Output the (X, Y) coordinate of the center of the cell containing the given text.  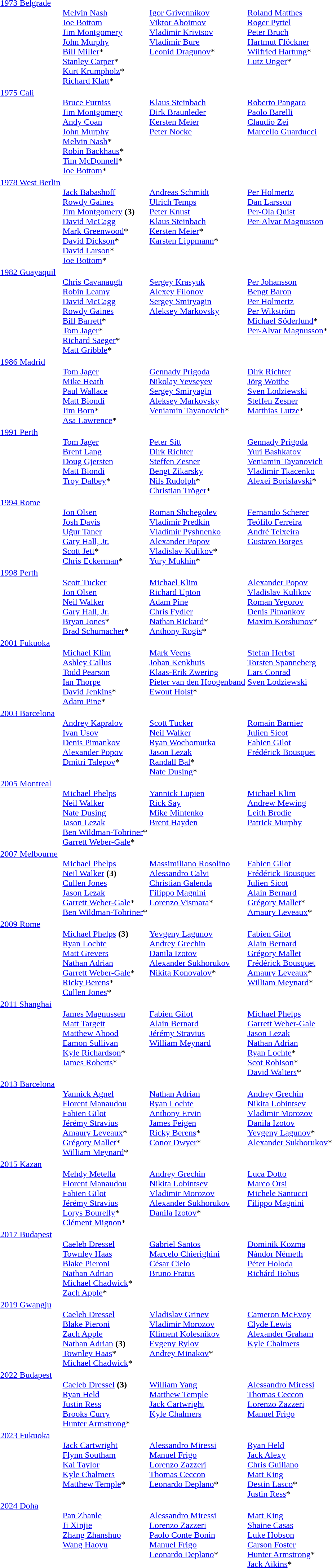
Jack BabashoffRowdy GainesJim Montgomery (3)David McCaggMark Greenwood*David Dickson*David Larson*Joe Bottom* (105, 221)
Jon OlsenJosh DavisUğur TanerGary Hall, Jr.Scott Jett*Chris Eckerman* (105, 532)
Mark VeensJohan KenkhuisKlaas-Erik ZweringPieter van den HoogenbandEwout Holst* (198, 672)
James MagnussenMatt TargettMatthew AboodEamon SullivanKyle Richardson*James Roberts* (105, 1038)
Nathan AdrianRyan LochteAnthony ErvinJames FeigenRicky Berens*Conor Dwyer* (198, 1118)
Gennady PrigodaNikolay YevseyevSergey SmiryaginAleksey MarkovskyVeniamin Tayanovich* (198, 391)
Yannick LupienRick SayMike MintenkoBrent Hayden (198, 813)
Klaus SteinbachDirk BraunlederKersten MeierPeter Nocke (198, 132)
Scott TuckerJon OlsenNeil WalkerGary Hall, Jr.Bryan Jones*Brad Schumacher* (105, 602)
Jack CartwrightFlynn SouthamKai TaylorKyle ChalmersMatthew Temple* (105, 1465)
Tom JagerBrent LangDoug GjerstenMatt BiondiTroy Dalbey* (105, 461)
Michael KlimRichard UptonAdam PineChris FydlerNathan Rickard*Anthony Rogis* (198, 602)
Caeleb DresselBlake PieroniZach AppleNathan Adrian (3)Townley Haas*Michael Chadwick* (105, 1334)
Alessandro MiressiManuel FrigoLorenzo ZazzeriThomas CecconLeonardo Deplano* (198, 1465)
Andrey KapralovIvan UsovDenis PimankovAlexander PopovDmitri Talepov* (105, 742)
Yevgeny LagunovAndrey GrechinDanila IzotovAlexander SukhorukovNikita Konovalov* (198, 958)
Michael PhelpsNeil Walker (3)Cullen JonesJason LezakGarrett Weber-Gale*Ben Wildman-Tobriner* (105, 883)
Bruce FurnissJim MontgomeryAndy CoanJohn MurphyMelvin Nash*Robin Backhaus*Tim McDonnell*Joe Bottom* (105, 132)
Yannick AgnelFlorent ManaudouFabien GilotJérémy StraviusAmaury Leveaux*Grégory Mallet*William Meynard* (105, 1118)
Caeleb Dressel (3)Ryan HeldJustin RessBrooks CurryHunter Armstrong* (105, 1399)
Chris CavanaughRobin LeamyDavid McCaggRowdy GainesBill Barrett*Tom Jager*Richard Saeger*Matt Gribble* (105, 311)
Gabriel SantosMarcelo ChierighiniCésar CieloBruno Fratus (198, 1263)
Caeleb DresselTownley HaasBlake PieroniNathan AdrianMichael Chadwick*Zach Apple* (105, 1263)
Mehdy MetellaFlorent ManaudouFabien GilotJérémy StraviusLorys Bourelly*Clément Mignon* (105, 1193)
Andreas SchmidtUlrich TempsPeter KnustKlaus SteinbachKersten Meier*Karsten Lippmann* (198, 221)
Scott TuckerNeil WalkerRyan WochomurkaJason LezakRandall Bal*Nate Dusing* (198, 742)
William YangMatthew TempleJack CartwrightKyle Chalmers (198, 1399)
Roman ShchegolevVladimir PredkinVladimir PyshnenkoAlexander PopovVladislav Kulikov*Yury Mukhin* (198, 532)
Andrey GrechinNikita LobintsevVladimir MorozovAlexander SukhorukovDanila Izotov* (198, 1193)
Michael PhelpsNeil WalkerNate DusingJason LezakBen Wildman-Tobriner*Garrett Weber-Gale* (105, 813)
Vladislav GrinevVladimir MorozovKliment KolesnikovEvgeny RylovAndrey Minakov* (198, 1334)
Michael Phelps (3)Ryan LochteMatt GreversNathan AdrianGarrett Weber-Gale*Ricky Berens*Cullen Jones* (105, 958)
Sergey KrasyukAlexey FilonovSergey SmiryaginAleksey Markovsky (198, 311)
Michael KlimAshley CallusTodd PearsonIan ThorpeDavid Jenkins*Adam Pine* (105, 672)
Peter SittDirk RichterSteffen ZesnerBengt ZikarskyNils Rudolph*Christian Tröger* (198, 461)
Tom JagerMike HeathPaul WallaceMatt BiondiJim Born*Asa Lawrence* (105, 391)
Fabien GilotAlain BernardJérémy StraviusWilliam Meynard (198, 1038)
Massimiliano RosolinoAlessandro CalviChristian GalendaFilippo MagniniLorenzo Vismara* (198, 883)
